Capture the cell that displays the provided text and extract its [X, Y] central coordinate. 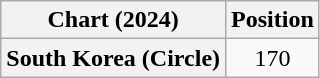
Chart (2024) [114, 20]
South Korea (Circle) [114, 58]
170 [273, 58]
Position [273, 20]
